Scan for the cell matching the given text and deliver its (X, Y) coordinate at center. 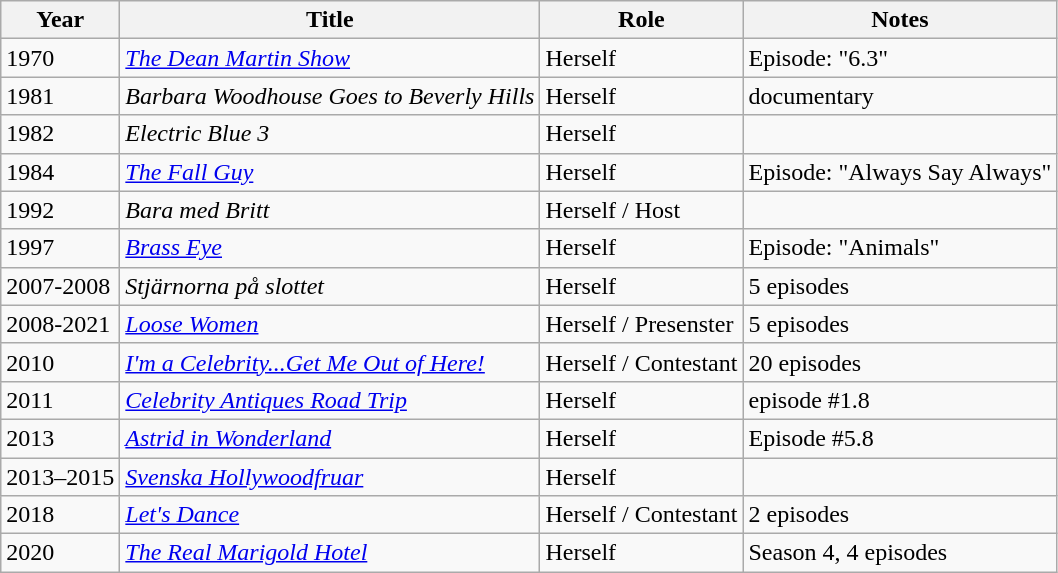
Electric Blue 3 (330, 134)
2020 (60, 553)
Year (60, 20)
1982 (60, 134)
1997 (60, 248)
Brass Eye (330, 248)
Season 4, 4 episodes (900, 553)
Astrid in Wonderland (330, 438)
1970 (60, 58)
The Fall Guy (330, 172)
2013–2015 (60, 477)
Notes (900, 20)
2007-2008 (60, 286)
Episode: "Always Say Always" (900, 172)
Svenska Hollywoodfruar (330, 477)
Title (330, 20)
documentary (900, 96)
Celebrity Antiques Road Trip (330, 400)
2010 (60, 362)
The Dean Martin Show (330, 58)
Herself / Presenster (642, 324)
Episode: "6.3" (900, 58)
Loose Women (330, 324)
Barbara Woodhouse Goes to Beverly Hills (330, 96)
20 episodes (900, 362)
1992 (60, 210)
2011 (60, 400)
Episode: "Animals" (900, 248)
2013 (60, 438)
Bara med Britt (330, 210)
The Real Marigold Hotel (330, 553)
I'm a Celebrity...Get Me Out of Here! (330, 362)
Let's Dance (330, 515)
2018 (60, 515)
2008-2021 (60, 324)
Herself / Host (642, 210)
Episode #5.8 (900, 438)
1981 (60, 96)
2 episodes (900, 515)
Role (642, 20)
1984 (60, 172)
Stjärnorna på slottet (330, 286)
episode #1.8 (900, 400)
